Detect which cell encompasses the target text, then output its (X, Y) center coordinate. 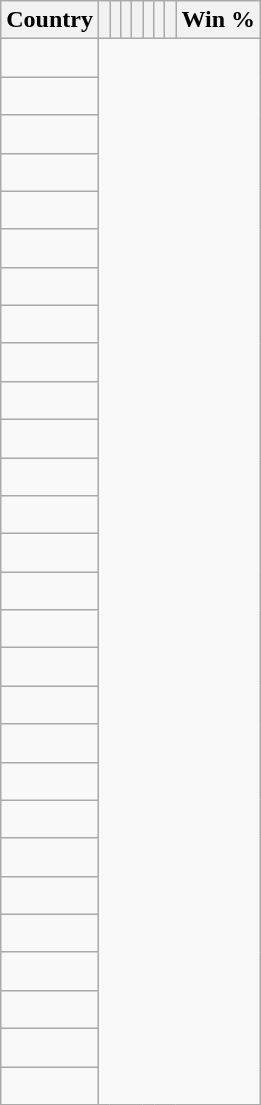
Win % (218, 20)
Country (50, 20)
